Locate the cell with the specified text and output its [X, Y] center coordinate. 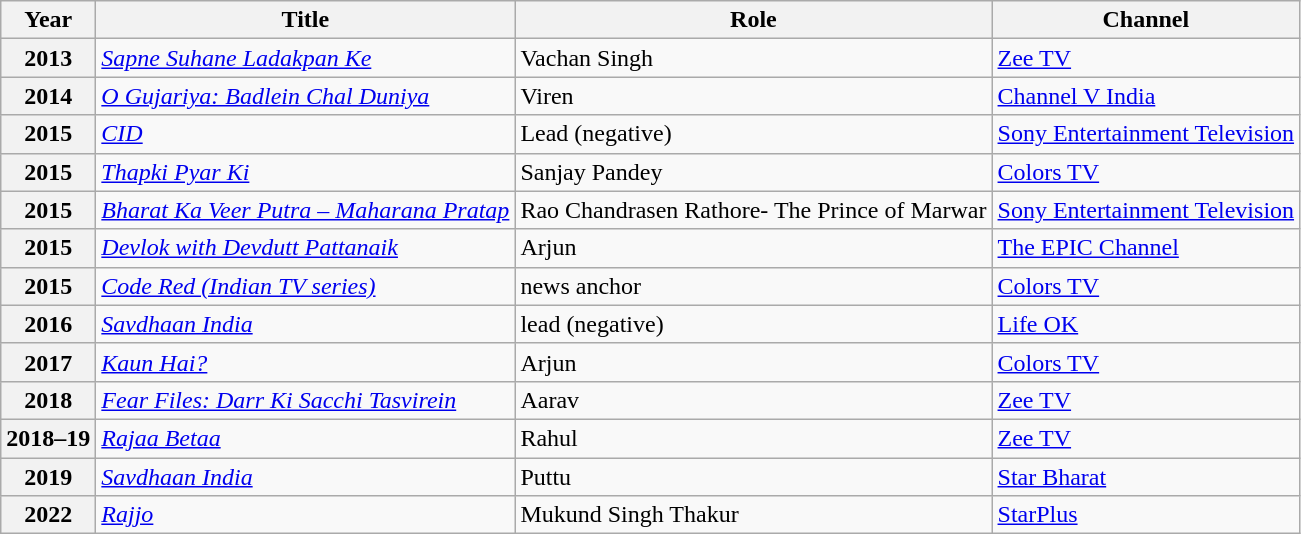
news anchor [754, 286]
Bharat Ka Veer Putra – Maharana Pratap [306, 210]
StarPlus [1146, 515]
Mukund Singh Thakur [754, 515]
lead (negative) [754, 324]
Puttu [754, 477]
Rahul [754, 438]
Rajaa Betaa [306, 438]
Star Bharat [1146, 477]
The EPIC Channel [1146, 248]
2019 [48, 477]
Aarav [754, 400]
2016 [48, 324]
2018 [48, 400]
Year [48, 20]
O Gujariya: Badlein Chal Duniya [306, 96]
Role [754, 20]
Life OK [1146, 324]
2013 [48, 58]
2022 [48, 515]
Channel [1146, 20]
Title [306, 20]
Sapne Suhane Ladakpan Ke [306, 58]
Viren [754, 96]
Code Red (Indian TV series) [306, 286]
Rao Chandrasen Rathore- The Prince of Marwar [754, 210]
Vachan Singh [754, 58]
Channel V India [1146, 96]
2017 [48, 362]
CID [306, 134]
Devlok with Devdutt Pattanaik [306, 248]
2014 [48, 96]
2018–19 [48, 438]
Thapki Pyar Ki [306, 172]
Lead (negative) [754, 134]
Kaun Hai? [306, 362]
Fear Files: Darr Ki Sacchi Tasvirein [306, 400]
Sanjay Pandey [754, 172]
Rajjo [306, 515]
